Pinpoint the cell where the given text exists, returning its [X, Y] midpoint coordinate. 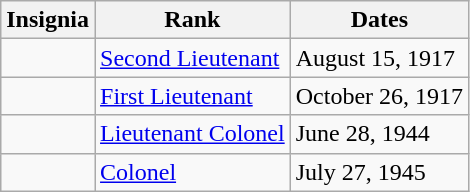
July 27, 1945 [379, 172]
Insignia [48, 20]
First Lieutenant [193, 96]
August 15, 1917 [379, 58]
Colonel [193, 172]
June 28, 1944 [379, 134]
Rank [193, 20]
Dates [379, 20]
Second Lieutenant [193, 58]
Lieutenant Colonel [193, 134]
October 26, 1917 [379, 96]
